Locate the cell with the specified text and output its [x, y] center coordinate. 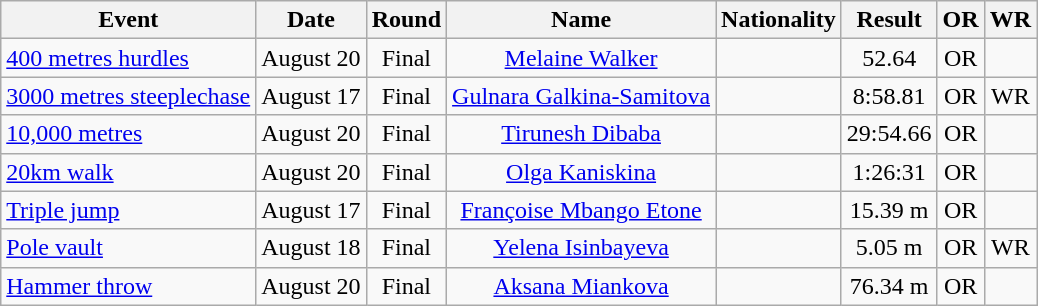
52.64 [889, 58]
Round [406, 20]
Françoise Mbango Etone [582, 210]
Yelena Isinbayeva [582, 248]
Olga Kaniskina [582, 172]
Aksana Miankova [582, 286]
Result [889, 20]
76.34 m [889, 286]
20km walk [128, 172]
29:54.66 [889, 134]
Gulnara Galkina-Samitova [582, 96]
1:26:31 [889, 172]
15.39 m [889, 210]
Melaine Walker [582, 58]
August 18 [311, 248]
Event [128, 20]
8:58.81 [889, 96]
5.05 m [889, 248]
Hammer throw [128, 286]
3000 metres steeplechase [128, 96]
Triple jump [128, 210]
Nationality [779, 20]
400 metres hurdles [128, 58]
Pole vault [128, 248]
Date [311, 20]
10,000 metres [128, 134]
Tirunesh Dibaba [582, 134]
Name [582, 20]
